Find where the given text appears and provide that cell's center as (X, Y) coordinate. 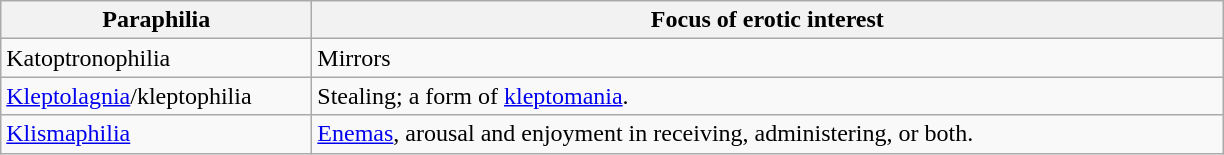
Katoptronophilia (156, 58)
Klismaphilia (156, 134)
Mirrors (768, 58)
Focus of erotic interest (768, 20)
Enemas, arousal and enjoyment in receiving, administering, or both. (768, 134)
Stealing; a form of kleptomania. (768, 96)
Kleptolagnia/kleptophilia (156, 96)
Paraphilia (156, 20)
